Pinpoint the cell where the given text exists, returning its [x, y] midpoint coordinate. 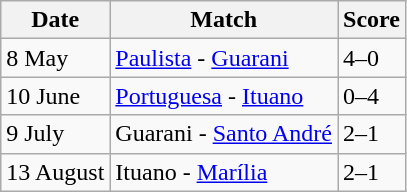
9 July [56, 134]
Date [56, 20]
Match [224, 20]
0–4 [372, 96]
8 May [56, 58]
Ituano - Marília [224, 172]
Score [372, 20]
Guarani - Santo André [224, 134]
13 August [56, 172]
4–0 [372, 58]
Paulista - Guarani [224, 58]
Portuguesa - Ituano [224, 96]
10 June [56, 96]
